Identify which cell holds the provided text, then report its (X, Y) central coordinate. 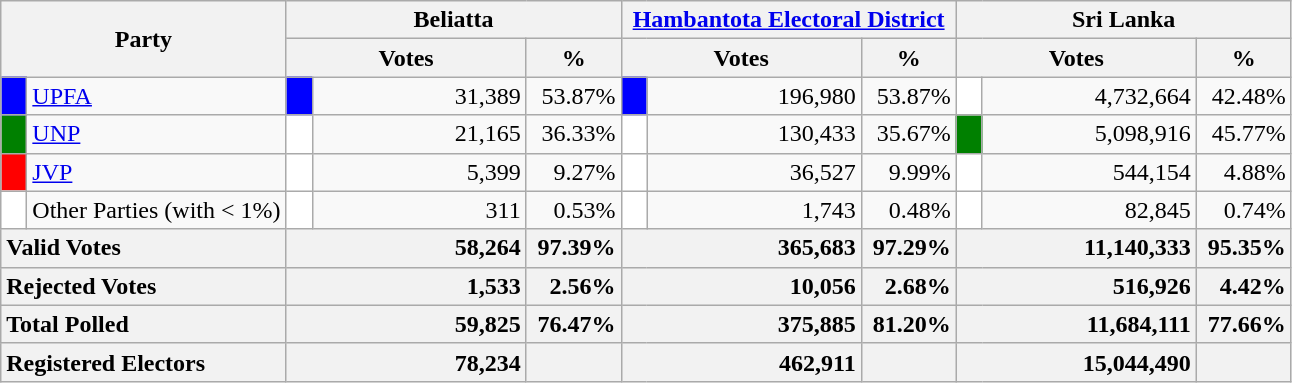
77.66% (1244, 324)
Registered Electors (144, 362)
78,234 (406, 362)
UPFA (156, 96)
130,433 (754, 134)
9.99% (908, 172)
196,980 (754, 96)
76.47% (574, 324)
462,911 (741, 362)
544,154 (1089, 172)
31,389 (419, 96)
375,885 (741, 324)
10,056 (741, 286)
Sri Lanka (1124, 20)
97.39% (574, 248)
UNP (156, 134)
81.20% (908, 324)
5,098,916 (1089, 134)
Rejected Votes (144, 286)
0.74% (1244, 210)
95.35% (1244, 248)
0.48% (908, 210)
2.56% (574, 286)
1,743 (754, 210)
4,732,664 (1089, 96)
365,683 (741, 248)
JVP (156, 172)
36,527 (754, 172)
82,845 (1089, 210)
21,165 (419, 134)
516,926 (1076, 286)
Party (144, 39)
0.53% (574, 210)
311 (419, 210)
Hambantota Electoral District (788, 20)
35.67% (908, 134)
4.88% (1244, 172)
59,825 (406, 324)
Valid Votes (144, 248)
11,684,111 (1076, 324)
Other Parties (with < 1%) (156, 210)
45.77% (1244, 134)
2.68% (908, 286)
Beliatta (454, 20)
11,140,333 (1076, 248)
4.42% (1244, 286)
1,533 (406, 286)
Total Polled (144, 324)
9.27% (574, 172)
15,044,490 (1076, 362)
36.33% (574, 134)
42.48% (1244, 96)
5,399 (419, 172)
58,264 (406, 248)
97.29% (908, 248)
